For the text-containing cell, return its midpoint in (X, Y) coordinate format. 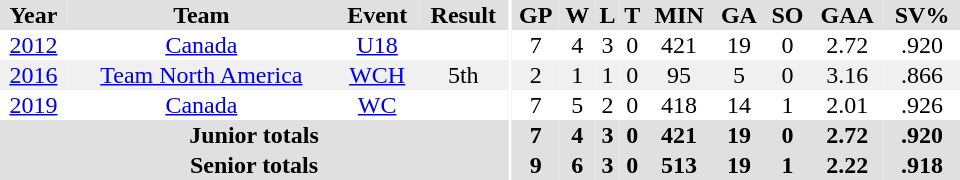
.866 (922, 75)
T (632, 15)
SO (787, 15)
6 (578, 165)
513 (680, 165)
Team North America (202, 75)
2019 (34, 105)
2016 (34, 75)
GP (536, 15)
Team (202, 15)
Year (34, 15)
5th (463, 75)
Result (463, 15)
GAA (847, 15)
.918 (922, 165)
WCH (378, 75)
U18 (378, 45)
.926 (922, 105)
Junior totals (254, 135)
GA (738, 15)
SV% (922, 15)
2.22 (847, 165)
95 (680, 75)
14 (738, 105)
2.01 (847, 105)
3.16 (847, 75)
Event (378, 15)
L (608, 15)
9 (536, 165)
MIN (680, 15)
2012 (34, 45)
Senior totals (254, 165)
418 (680, 105)
WC (378, 105)
W (578, 15)
